Return the [X, Y] coordinate for the center point of the cell that contains the specified text.  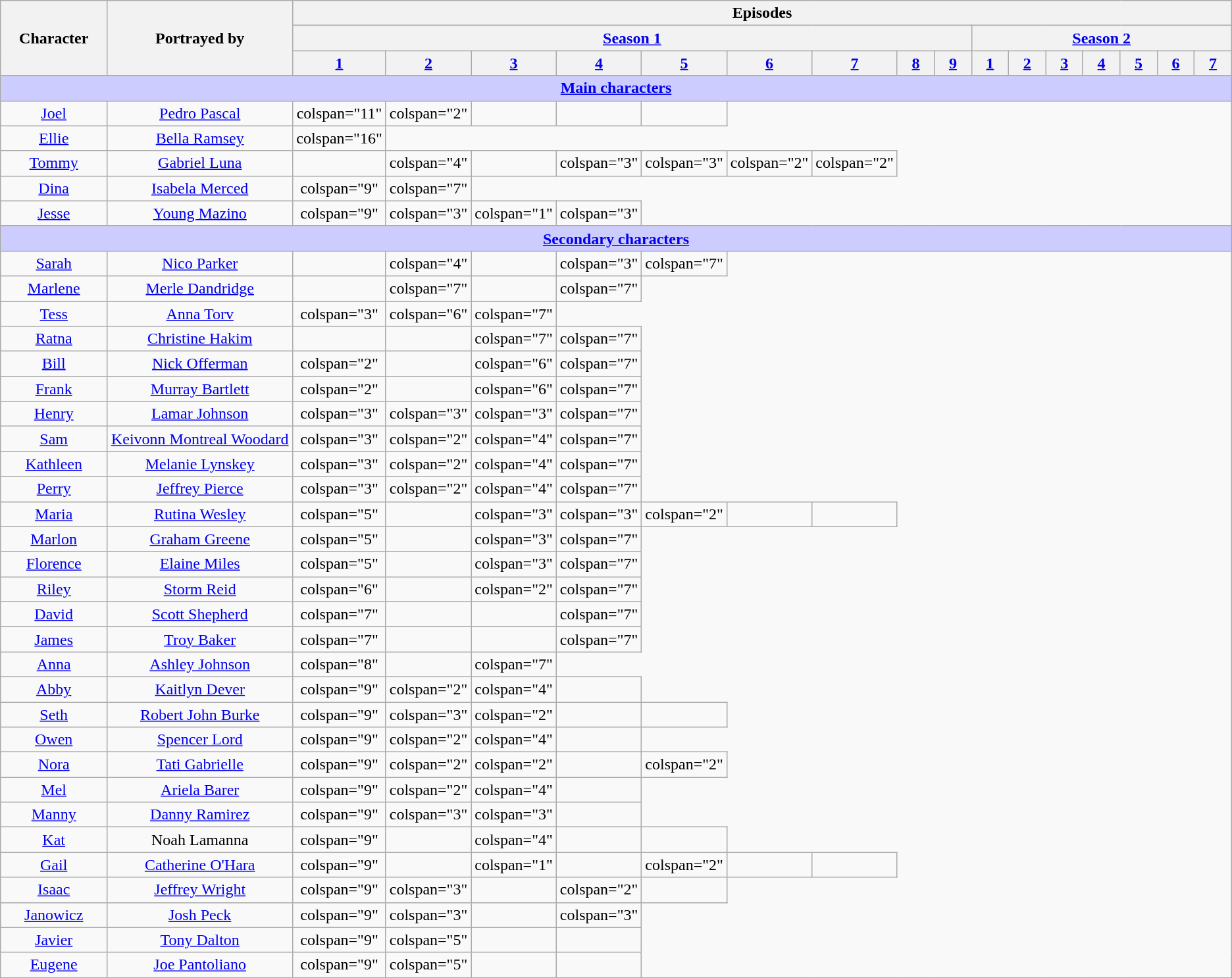
Tess [54, 314]
Danny Ramirez [200, 815]
James [54, 639]
colspan="11" [340, 113]
Eugene [54, 965]
Javier [54, 940]
Kat [54, 840]
colspan="8" [340, 664]
Perry [54, 489]
Josh Peck [200, 915]
Sarah [54, 263]
Season 1 [632, 38]
Janowicz [54, 915]
Kaitlyn Dever [200, 689]
Isabela Merced [200, 188]
Nora [54, 765]
Riley [54, 589]
Nico Parker [200, 263]
Tommy [54, 163]
Pedro Pascal [200, 113]
Joe Pantoliano [200, 965]
Henry [54, 414]
Maria [54, 514]
Tony Dalton [200, 940]
Kathleen [54, 464]
Scott Shepherd [200, 614]
Sam [54, 439]
Young Mazino [200, 213]
Owen [54, 740]
Gabriel Luna [200, 163]
Ellie [54, 138]
Bella Ramsey [200, 138]
Florence [54, 564]
Abby [54, 689]
Episodes [762, 13]
Christine Hakim [200, 339]
Marlon [54, 539]
Main characters [616, 88]
Catherine O'Hara [200, 865]
Spencer Lord [200, 740]
Seth [54, 714]
Troy Baker [200, 639]
Elaine Miles [200, 564]
Ariela Barer [200, 790]
9 [953, 63]
Merle Dandridge [200, 288]
Character [54, 38]
Jesse [54, 213]
Rutina Wesley [200, 514]
Lamar Johnson [200, 414]
Anna [54, 664]
Dina [54, 188]
Marlene [54, 288]
Gail [54, 865]
Anna Torv [200, 314]
Noah Lamanna [200, 840]
Keivonn Montreal Woodard [200, 439]
Secondary characters [616, 238]
8 [915, 63]
Jeffrey Wright [200, 890]
Ratna [54, 339]
Graham Greene [200, 539]
Season 2 [1102, 38]
Storm Reid [200, 589]
Manny [54, 815]
colspan="16" [340, 138]
David [54, 614]
Portrayed by [200, 38]
Isaac [54, 890]
Joel [54, 113]
Jeffrey Pierce [200, 489]
Frank [54, 389]
Bill [54, 364]
Murray Bartlett [200, 389]
Ashley Johnson [200, 664]
Robert John Burke [200, 714]
Melanie Lynskey [200, 464]
Nick Offerman [200, 364]
Mel [54, 790]
Tati Gabrielle [200, 765]
